Identify which cell holds the provided text, then report its [x, y] central coordinate. 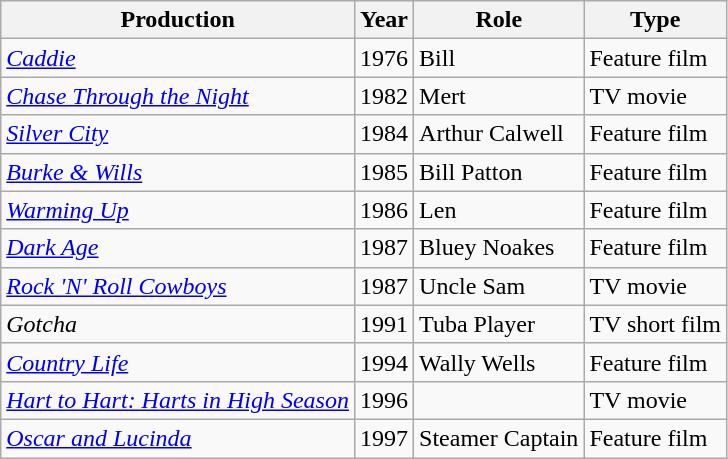
Type [656, 20]
1991 [384, 324]
TV short film [656, 324]
Tuba Player [499, 324]
Bill Patton [499, 172]
1996 [384, 400]
Country Life [178, 362]
Warming Up [178, 210]
1984 [384, 134]
Arthur Calwell [499, 134]
Oscar and Lucinda [178, 438]
Chase Through the Night [178, 96]
Steamer Captain [499, 438]
1994 [384, 362]
Silver City [178, 134]
Role [499, 20]
Len [499, 210]
Uncle Sam [499, 286]
1976 [384, 58]
1997 [384, 438]
1982 [384, 96]
Caddie [178, 58]
Dark Age [178, 248]
Production [178, 20]
Bill [499, 58]
1985 [384, 172]
Burke & Wills [178, 172]
Bluey Noakes [499, 248]
1986 [384, 210]
Rock 'N' Roll Cowboys [178, 286]
Hart to Hart: Harts in High Season [178, 400]
Gotcha [178, 324]
Year [384, 20]
Wally Wells [499, 362]
Mert [499, 96]
